Output the (X, Y) coordinate of the center of the cell containing the given text.  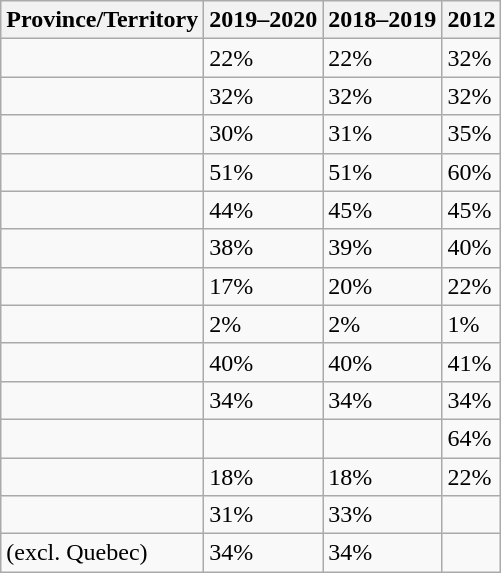
2019–2020 (264, 20)
17% (264, 286)
38% (264, 248)
Province/Territory (102, 20)
60% (472, 172)
64% (472, 438)
20% (382, 286)
44% (264, 210)
2012 (472, 20)
30% (264, 134)
33% (382, 515)
1% (472, 324)
(excl. Quebec) (102, 553)
35% (472, 134)
2018–2019 (382, 20)
39% (382, 248)
41% (472, 362)
